Provide the (X, Y) coordinate of the cell's center where the given text is located.  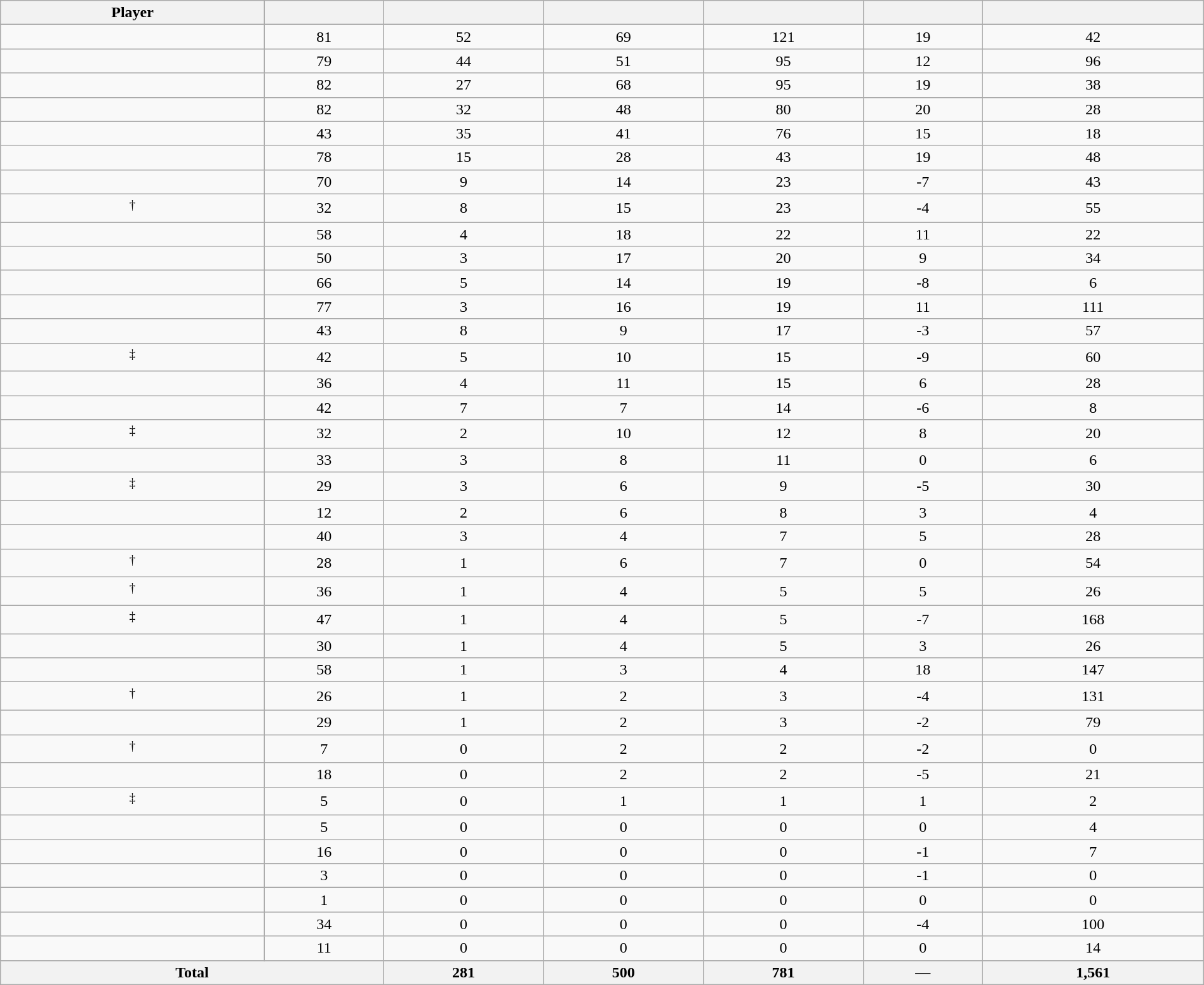
40 (324, 537)
96 (1093, 61)
55 (1093, 208)
111 (1093, 307)
-3 (923, 331)
51 (624, 61)
35 (464, 133)
50 (324, 258)
69 (624, 37)
281 (464, 972)
Total (192, 972)
57 (1093, 331)
27 (464, 85)
52 (464, 37)
-6 (923, 408)
54 (1093, 563)
781 (784, 972)
168 (1093, 620)
-8 (923, 283)
80 (784, 109)
76 (784, 133)
44 (464, 61)
33 (324, 460)
68 (624, 85)
81 (324, 37)
500 (624, 972)
100 (1093, 924)
147 (1093, 670)
66 (324, 283)
Player (133, 13)
21 (1093, 775)
77 (324, 307)
78 (324, 157)
121 (784, 37)
70 (324, 182)
60 (1093, 357)
41 (624, 133)
131 (1093, 696)
1,561 (1093, 972)
47 (324, 620)
-9 (923, 357)
— (923, 972)
38 (1093, 85)
